Find where the given text appears and provide that cell's center as (x, y) coordinate. 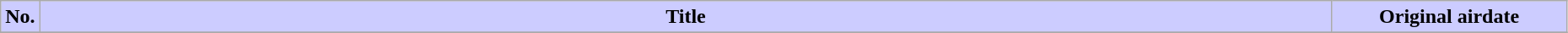
Title (686, 17)
Original airdate (1449, 17)
No. (20, 17)
